Identify which cell holds the provided text, then report its [X, Y] central coordinate. 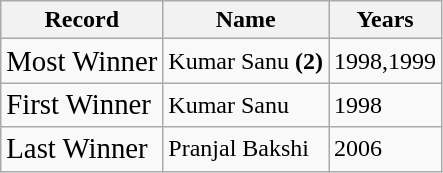
Pranjal Bakshi [246, 149]
2006 [386, 149]
Last Winner [82, 149]
First Winner [82, 105]
1998 [386, 105]
Kumar Sanu (2) [246, 61]
Most Winner [82, 61]
Kumar Sanu [246, 105]
Record [82, 20]
Name [246, 20]
Years [386, 20]
1998,1999 [386, 61]
